Locate the cell with the specified text and output its (x, y) center coordinate. 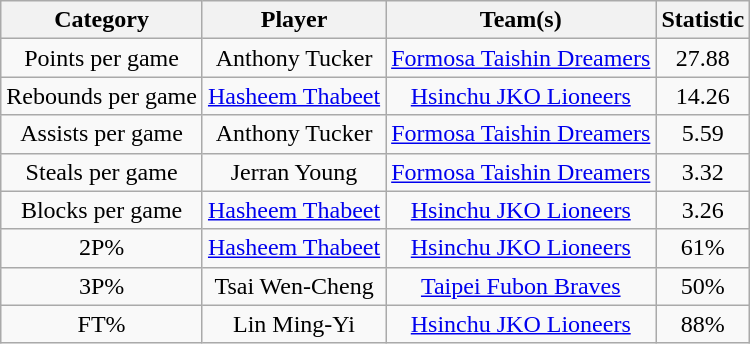
Steals per game (102, 172)
Category (102, 20)
50% (703, 286)
3P% (102, 286)
2P% (102, 248)
Tsai Wen-Cheng (294, 286)
88% (703, 324)
27.88 (703, 58)
5.59 (703, 134)
61% (703, 248)
Rebounds per game (102, 96)
Taipei Fubon Braves (521, 286)
Player (294, 20)
Assists per game (102, 134)
Blocks per game (102, 210)
3.26 (703, 210)
Lin Ming-Yi (294, 324)
3.32 (703, 172)
Points per game (102, 58)
FT% (102, 324)
Statistic (703, 20)
Jerran Young (294, 172)
Team(s) (521, 20)
14.26 (703, 96)
